Capture the cell that displays the provided text and extract its [x, y] central coordinate. 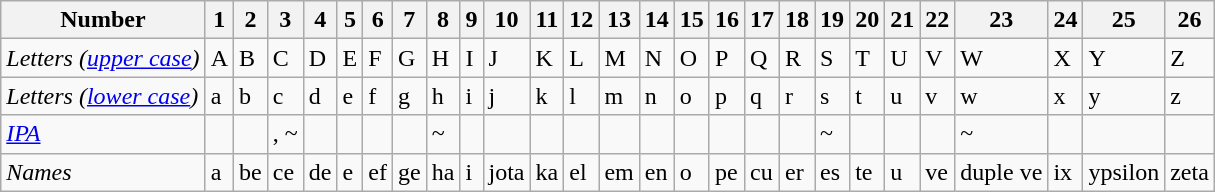
A [219, 58]
cu [762, 172]
te [868, 172]
8 [443, 20]
T [868, 58]
j [506, 96]
X [1066, 58]
L [582, 58]
d [320, 96]
2 [251, 20]
S [832, 58]
3 [285, 20]
B [251, 58]
M [619, 58]
y [1124, 96]
21 [902, 20]
11 [547, 20]
9 [472, 20]
22 [938, 20]
16 [726, 20]
7 [409, 20]
l [582, 96]
N [656, 58]
, ~ [285, 134]
es [832, 172]
P [726, 58]
20 [868, 20]
jota [506, 172]
25 [1124, 20]
4 [320, 20]
14 [656, 20]
x [1066, 96]
h [443, 96]
U [902, 58]
V [938, 58]
Names [103, 172]
t [868, 96]
v [938, 96]
ge [409, 172]
ef [378, 172]
g [409, 96]
1 [219, 20]
W [1002, 58]
I [472, 58]
z [1190, 96]
13 [619, 20]
r [798, 96]
E [350, 58]
H [443, 58]
q [762, 96]
k [547, 96]
duple ve [1002, 172]
ka [547, 172]
Letters (lower case) [103, 96]
el [582, 172]
G [409, 58]
f [378, 96]
Letters (upper case) [103, 58]
O [692, 58]
23 [1002, 20]
c [285, 96]
D [320, 58]
ix [1066, 172]
C [285, 58]
er [798, 172]
m [619, 96]
15 [692, 20]
de [320, 172]
19 [832, 20]
ve [938, 172]
18 [798, 20]
s [832, 96]
en [656, 172]
Q [762, 58]
ce [285, 172]
R [798, 58]
w [1002, 96]
Z [1190, 58]
p [726, 96]
Y [1124, 58]
5 [350, 20]
be [251, 172]
ha [443, 172]
ypsilon [1124, 172]
17 [762, 20]
10 [506, 20]
12 [582, 20]
6 [378, 20]
26 [1190, 20]
pe [726, 172]
F [378, 58]
IPA [103, 134]
n [656, 96]
Number [103, 20]
24 [1066, 20]
zeta [1190, 172]
K [547, 58]
J [506, 58]
em [619, 172]
b [251, 96]
